Return (x, y) of the center of cell containing provided text 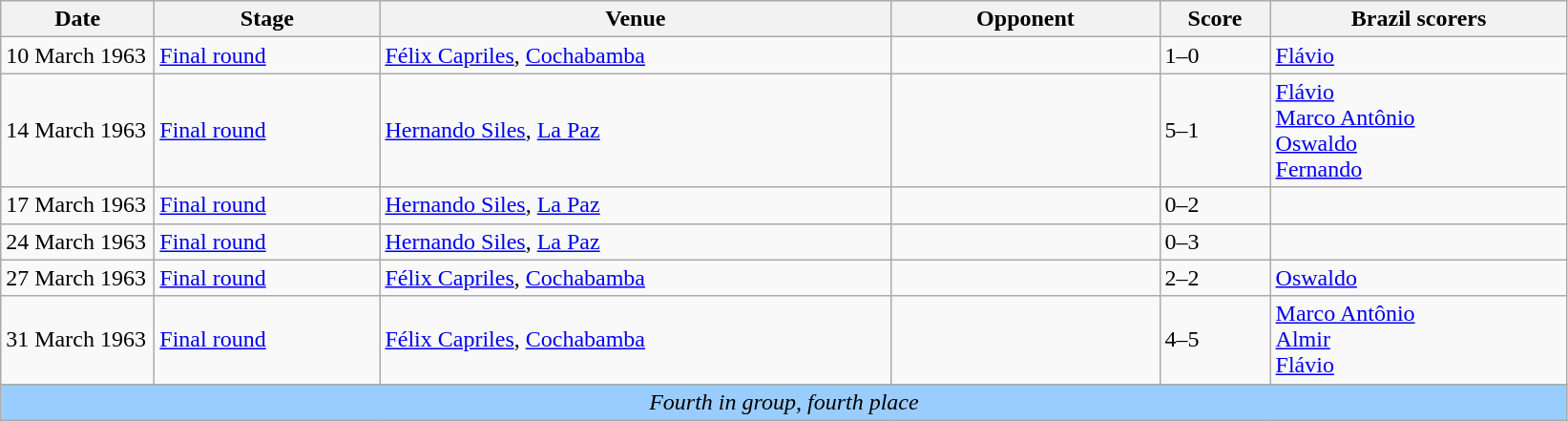
Oswaldo (1418, 278)
4–5 (1215, 340)
2–2 (1215, 278)
Flávio Marco Antônio Oswaldo Fernando (1418, 130)
Score (1215, 19)
Brazil scorers (1418, 19)
27 March 1963 (78, 278)
14 March 1963 (78, 130)
31 March 1963 (78, 340)
10 March 1963 (78, 55)
17 March 1963 (78, 205)
Stage (267, 19)
5–1 (1215, 130)
0–3 (1215, 242)
Date (78, 19)
Fourth in group, fourth place (784, 402)
Flávio (1418, 55)
Venue (636, 19)
Marco Antônio Almir Flávio (1418, 340)
1–0 (1215, 55)
0–2 (1215, 205)
24 March 1963 (78, 242)
Opponent (1025, 19)
